Locate the cell with the specified text and output its (X, Y) center coordinate. 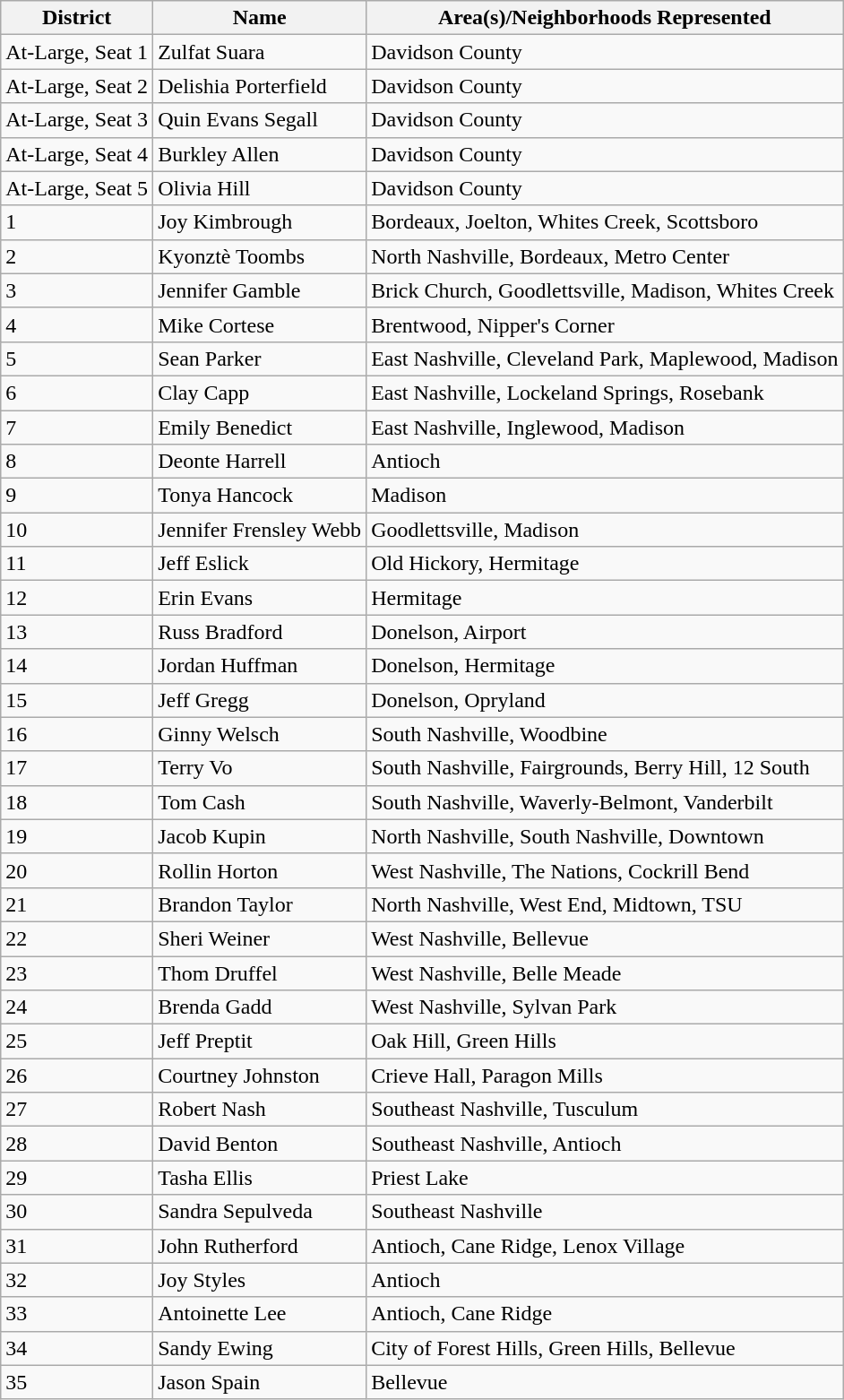
Southeast Nashville (605, 1212)
Brandon Taylor (260, 904)
3 (77, 290)
4 (77, 324)
Jeff Gregg (260, 700)
Erin Evans (260, 598)
9 (77, 496)
North Nashville, South Nashville, Downtown (605, 836)
29 (77, 1178)
Sean Parker (260, 359)
13 (77, 632)
Priest Lake (605, 1178)
2 (77, 256)
North Nashville, Bordeaux, Metro Center (605, 256)
Area(s)/Neighborhoods Represented (605, 18)
34 (77, 1348)
At-Large, Seat 2 (77, 86)
Jordan Huffman (260, 666)
Delishia Porterfield (260, 86)
7 (77, 428)
South Nashville, Woodbine (605, 734)
East Nashville, Lockeland Springs, Rosebank (605, 393)
At-Large, Seat 3 (77, 120)
30 (77, 1212)
Old Hickory, Hermitage (605, 564)
32 (77, 1280)
West Nashville, The Nations, Cockrill Bend (605, 870)
Name (260, 18)
Bordeaux, Joelton, Whites Creek, Scottsboro (605, 222)
East Nashville, Cleveland Park, Maplewood, Madison (605, 359)
District (77, 18)
35 (77, 1382)
North Nashville, West End, Midtown, TSU (605, 904)
11 (77, 564)
City of Forest Hills, Green Hills, Bellevue (605, 1348)
Olivia Hill (260, 188)
20 (77, 870)
Jacob Kupin (260, 836)
Rollin Horton (260, 870)
Madison (605, 496)
Antoinette Lee (260, 1314)
Tasha Ellis (260, 1178)
Hermitage (605, 598)
10 (77, 530)
Donelson, Airport (605, 632)
14 (77, 666)
Southeast Nashville, Antioch (605, 1144)
South Nashville, Fairgrounds, Berry Hill, 12 South (605, 768)
Joy Kimbrough (260, 222)
Jeff Eslick (260, 564)
Jennifer Gamble (260, 290)
Brentwood, Nipper's Corner (605, 324)
Emily Benedict (260, 428)
Sandra Sepulveda (260, 1212)
Terry Vo (260, 768)
1 (77, 222)
Sheri Weiner (260, 938)
Jason Spain (260, 1382)
Brick Church, Goodlettsville, Madison, Whites Creek (605, 290)
Robert Nash (260, 1110)
Southeast Nashville, Tusculum (605, 1110)
Kyonztè Toombs (260, 256)
Russ Bradford (260, 632)
15 (77, 700)
Jennifer Frensley Webb (260, 530)
East Nashville, Inglewood, Madison (605, 428)
8 (77, 462)
Deonte Harrell (260, 462)
6 (77, 393)
West Nashville, Sylvan Park (605, 1007)
33 (77, 1314)
Jeff Preptit (260, 1041)
Thom Druffel (260, 972)
West Nashville, Belle Meade (605, 972)
21 (77, 904)
Quin Evans Segall (260, 120)
24 (77, 1007)
David Benton (260, 1144)
Clay Capp (260, 393)
Crieve Hall, Paragon Mills (605, 1076)
Burkley Allen (260, 154)
At-Large, Seat 1 (77, 52)
Donelson, Opryland (605, 700)
Mike Cortese (260, 324)
Zulfat Suara (260, 52)
Sandy Ewing (260, 1348)
Brenda Gadd (260, 1007)
16 (77, 734)
Joy Styles (260, 1280)
Ginny Welsch (260, 734)
John Rutherford (260, 1246)
28 (77, 1144)
Donelson, Hermitage (605, 666)
23 (77, 972)
12 (77, 598)
25 (77, 1041)
At-Large, Seat 4 (77, 154)
27 (77, 1110)
17 (77, 768)
At-Large, Seat 5 (77, 188)
19 (77, 836)
26 (77, 1076)
5 (77, 359)
Tom Cash (260, 802)
31 (77, 1246)
Bellevue (605, 1382)
Antioch, Cane Ridge (605, 1314)
Antioch, Cane Ridge, Lenox Village (605, 1246)
Tonya Hancock (260, 496)
18 (77, 802)
West Nashville, Bellevue (605, 938)
22 (77, 938)
Goodlettsville, Madison (605, 530)
Oak Hill, Green Hills (605, 1041)
South Nashville, Waverly-Belmont, Vanderbilt (605, 802)
Courtney Johnston (260, 1076)
